Detect which cell encompasses the target text, then output its [x, y] center coordinate. 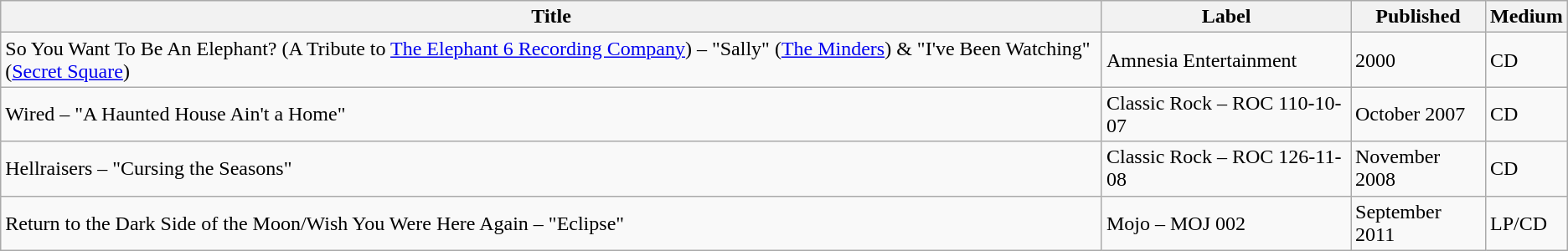
Medium [1526, 17]
Return to the Dark Side of the Moon/Wish You Were Here Again – "Eclipse" [551, 223]
LP/CD [1526, 223]
Label [1226, 17]
Amnesia Entertainment [1226, 60]
Title [551, 17]
Wired – "A Haunted House Ain't a Home" [551, 114]
2000 [1417, 60]
Published [1417, 17]
Classic Rock – ROC 126-11-08 [1226, 169]
Mojo – MOJ 002 [1226, 223]
November 2008 [1417, 169]
So You Want To Be An Elephant? (A Tribute to The Elephant 6 Recording Company) – "Sally" (The Minders) & "I've Been Watching" (Secret Square) [551, 60]
October 2007 [1417, 114]
September 2011 [1417, 223]
Hellraisers – "Cursing the Seasons" [551, 169]
Classic Rock – ROC 110-10-07 [1226, 114]
